Scan for the cell matching the given text and deliver its [x, y] coordinate at center. 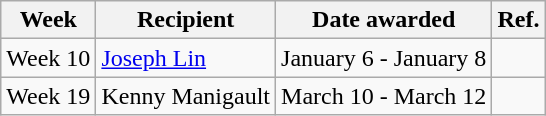
Week [48, 20]
Ref. [518, 20]
Kenny Manigault [186, 96]
Recipient [186, 20]
Week 19 [48, 96]
Joseph Lin [186, 58]
Week 10 [48, 58]
Date awarded [384, 20]
January 6 - January 8 [384, 58]
March 10 - March 12 [384, 96]
